For the text-containing cell, return its midpoint in (X, Y) coordinate format. 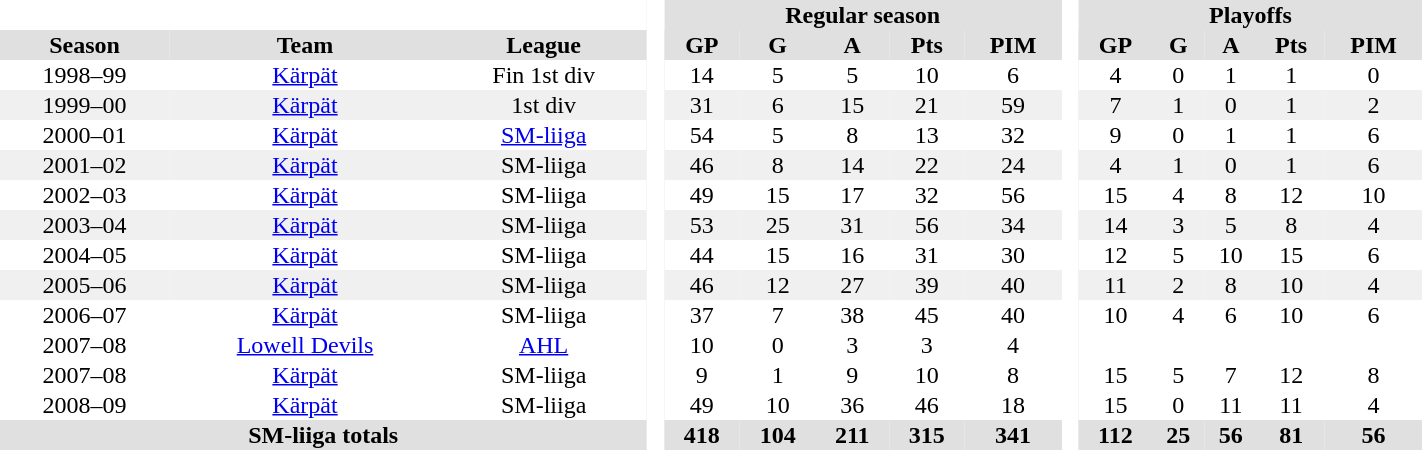
Fin 1st div (544, 75)
League (544, 45)
1st div (544, 105)
2006–07 (84, 315)
53 (702, 225)
Playoffs (1250, 15)
38 (852, 315)
112 (1116, 435)
17 (852, 195)
44 (702, 255)
211 (852, 435)
21 (927, 105)
54 (702, 135)
36 (852, 405)
37 (702, 315)
2008–09 (84, 405)
315 (927, 435)
81 (1291, 435)
SM-liiga totals (323, 435)
22 (927, 165)
2000–01 (84, 135)
Team (305, 45)
Regular season (862, 15)
24 (1014, 165)
2003–04 (84, 225)
2004–05 (84, 255)
2005–06 (84, 285)
Lowell Devils (305, 345)
1999–00 (84, 105)
13 (927, 135)
18 (1014, 405)
341 (1014, 435)
34 (1014, 225)
Season (84, 45)
1998–99 (84, 75)
30 (1014, 255)
2001–02 (84, 165)
27 (852, 285)
2002–03 (84, 195)
45 (927, 315)
418 (702, 435)
39 (927, 285)
59 (1014, 105)
104 (778, 435)
16 (852, 255)
AHL (544, 345)
